Return the [x, y] coordinate for the center point of the cell that contains the specified text.  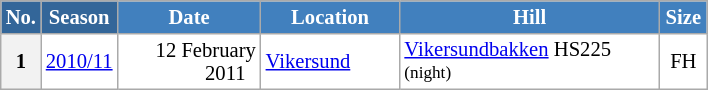
No. [21, 16]
Vikersundbakken HS225 (night) [529, 61]
Size [684, 16]
Hill [529, 16]
Season [80, 16]
12 February 2011 [188, 61]
2010/11 [80, 61]
Date [188, 16]
1 [21, 61]
Location [330, 16]
FH [684, 61]
Vikersund [330, 61]
